Return [X, Y] of the center of cell containing provided text 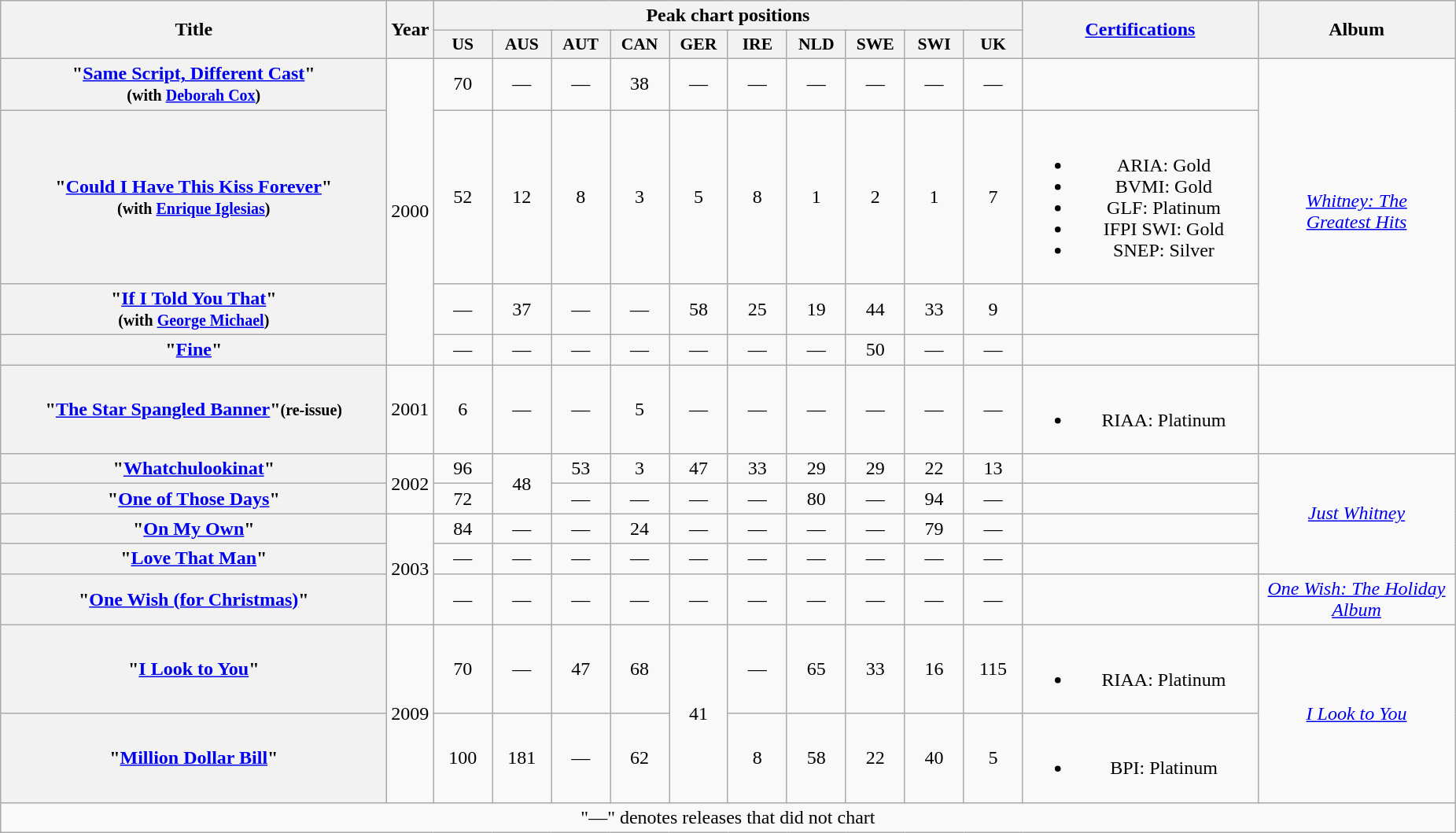
25 [757, 310]
"Love That Man" [194, 558]
62 [640, 758]
2009 [411, 713]
"Could I Have This Kiss Forever"(with Enrique Iglesias) [194, 197]
Peak chart positions [728, 16]
One Wish: The Holiday Album [1356, 599]
94 [934, 499]
2001 [411, 409]
84 [463, 529]
9 [993, 310]
SWE [875, 45]
"Whatchulookinat" [194, 469]
Title [194, 30]
"One of Those Days" [194, 499]
48 [522, 484]
"One Wish (for Christmas)" [194, 599]
13 [993, 469]
"Million Dollar Bill" [194, 758]
Year [411, 30]
44 [875, 310]
"I Look to You" [194, 669]
AUT [581, 45]
"If I Told You That" (with George Michael) [194, 310]
80 [816, 499]
I Look to You [1356, 713]
BPI: Platinum [1141, 758]
72 [463, 499]
"Same Script, Different Cast"(with Deborah Cox) [194, 83]
6 [463, 409]
7 [993, 197]
115 [993, 669]
SWI [934, 45]
2000 [411, 211]
40 [934, 758]
41 [699, 713]
"—" denotes releases that did not chart [728, 817]
79 [934, 529]
16 [934, 669]
100 [463, 758]
2 [875, 197]
50 [875, 350]
65 [816, 669]
"The Star Spangled Banner"(re-issue) [194, 409]
US [463, 45]
181 [522, 758]
52 [463, 197]
68 [640, 669]
2003 [411, 569]
ARIA: GoldBVMI: GoldGLF: PlatinumIFPI SWI: GoldSNEP: Silver [1141, 197]
24 [640, 529]
2002 [411, 484]
AUS [522, 45]
CAN [640, 45]
"Fine" [194, 350]
12 [522, 197]
NLD [816, 45]
Whitney: TheGreatest Hits [1356, 211]
"On My Own" [194, 529]
IRE [757, 45]
37 [522, 310]
UK [993, 45]
Album [1356, 30]
38 [640, 83]
GER [699, 45]
96 [463, 469]
Just Whitney [1356, 514]
19 [816, 310]
Certifications [1141, 30]
53 [581, 469]
